Provide the (X, Y) coordinate of the cell's center where the given text is located.  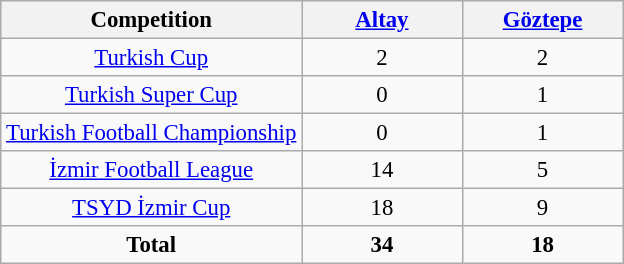
Göztepe (542, 20)
Total (152, 245)
TSYD İzmir Cup (152, 208)
5 (542, 170)
9 (542, 208)
Turkish Football Championship (152, 133)
Competition (152, 20)
14 (382, 170)
34 (382, 245)
Turkish Super Cup (152, 95)
Altay (382, 20)
İzmir Football League (152, 170)
Turkish Cup (152, 58)
